Provide the [X, Y] coordinate of the cell's center where the given text is located.  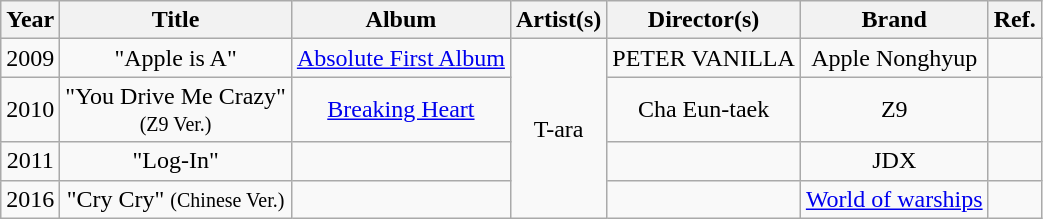
Director(s) [704, 20]
PETER VANILLA [704, 58]
Brand [894, 20]
2016 [30, 199]
Artist(s) [558, 20]
Year [30, 20]
Ref. [1014, 20]
Absolute First Album [400, 58]
"Log-In" [176, 161]
T-ara [558, 128]
JDX [894, 161]
Album [400, 20]
2010 [30, 110]
Z9 [894, 110]
Apple Nonghyup [894, 58]
Breaking Heart [400, 110]
"Cry Cry" (Chinese Ver.) [176, 199]
World of warships [894, 199]
"You Drive Me Crazy" (Z9 Ver.) [176, 110]
Cha Eun-taek [704, 110]
2009 [30, 58]
2011 [30, 161]
Title [176, 20]
"Apple is A" [176, 58]
